For the text-containing cell, return its midpoint in (x, y) coordinate format. 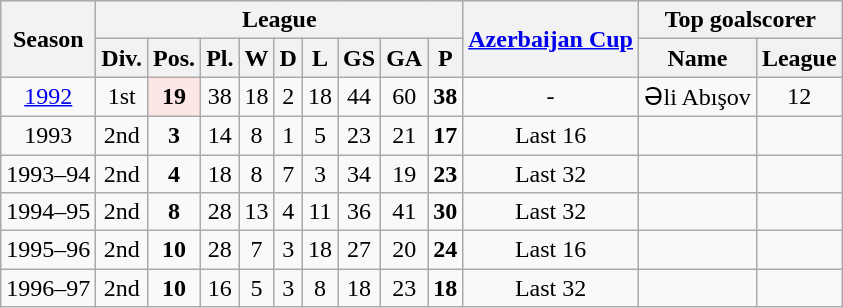
Top goalscorer (740, 20)
20 (404, 250)
27 (360, 250)
36 (360, 212)
Pos. (174, 58)
30 (446, 212)
1993 (48, 135)
1992 (48, 97)
2 (288, 97)
34 (360, 173)
Əli Abışov (697, 97)
1995–96 (48, 250)
11 (320, 212)
GS (360, 58)
12 (799, 97)
Azerbaijan Cup (551, 39)
17 (446, 135)
21 (404, 135)
Name (697, 58)
1st (122, 97)
- (551, 97)
44 (360, 97)
24 (446, 250)
16 (220, 288)
13 (256, 212)
Season (48, 39)
L (320, 58)
Div. (122, 58)
1993–94 (48, 173)
Pl. (220, 58)
W (256, 58)
14 (220, 135)
41 (404, 212)
1996–97 (48, 288)
1994–95 (48, 212)
P (446, 58)
D (288, 58)
60 (404, 97)
GA (404, 58)
1 (288, 135)
